Provide the [X, Y] coordinate of the cell's center where the given text is located.  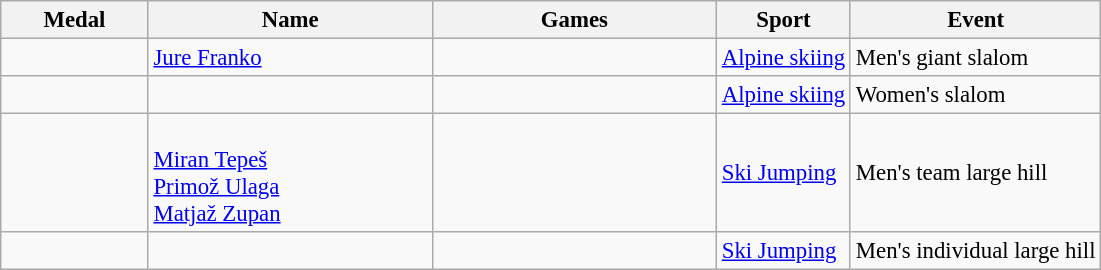
Event [975, 20]
Men's giant slalom [975, 58]
Men's individual large hill [975, 251]
Men's team large hill [975, 174]
Miran Tepeš Primož Ulaga Matjaž Zupan [290, 174]
Name [290, 20]
Sport [783, 20]
Games [574, 20]
Medal [74, 20]
Jure Franko [290, 58]
Women's slalom [975, 95]
